Identify which cell holds the provided text, then report its (X, Y) central coordinate. 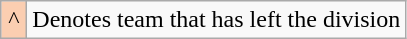
^ (14, 20)
Denotes team that has left the division (216, 20)
